Find where the given text appears and provide that cell's center as [x, y] coordinate. 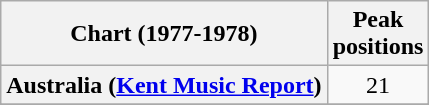
Australia (Kent Music Report) [164, 85]
Chart (1977-1978) [164, 34]
21 [378, 85]
Peakpositions [378, 34]
